Extract the (X, Y) coordinate from the center of the cell holding the provided text.  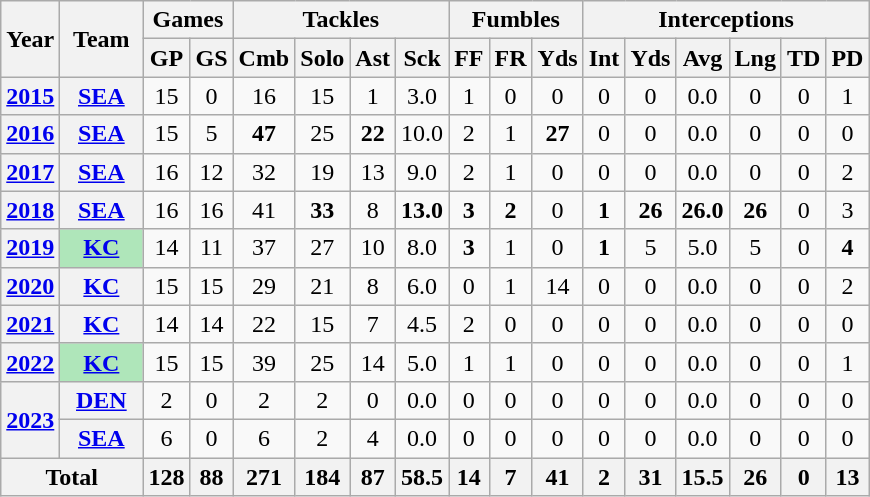
Games (188, 20)
TD (803, 58)
Tackles (341, 20)
DEN (102, 400)
15.5 (702, 477)
Int (604, 58)
31 (650, 477)
47 (264, 134)
Team (102, 39)
26.0 (702, 210)
11 (212, 248)
12 (212, 172)
Avg (702, 58)
13.0 (422, 210)
Cmb (264, 58)
Sck (422, 58)
Ast (373, 58)
88 (212, 477)
FR (510, 58)
29 (264, 286)
271 (264, 477)
PD (848, 58)
9.0 (422, 172)
Interceptions (726, 20)
GS (212, 58)
87 (373, 477)
33 (322, 210)
58.5 (422, 477)
Lng (755, 58)
2016 (30, 134)
32 (264, 172)
2020 (30, 286)
6.0 (422, 286)
10 (373, 248)
4.5 (422, 324)
2017 (30, 172)
2023 (30, 419)
Fumbles (516, 20)
39 (264, 362)
2018 (30, 210)
Solo (322, 58)
2021 (30, 324)
10.0 (422, 134)
184 (322, 477)
19 (322, 172)
21 (322, 286)
2015 (30, 96)
128 (166, 477)
GP (166, 58)
8.0 (422, 248)
2022 (30, 362)
2019 (30, 248)
Year (30, 39)
FF (469, 58)
Total (72, 477)
37 (264, 248)
3.0 (422, 96)
